Output the (X, Y) coordinate of the center of the cell containing the given text.  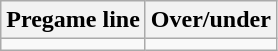
Pregame line (74, 20)
Over/under (210, 20)
